For the text-containing cell, return its midpoint in (X, Y) coordinate format. 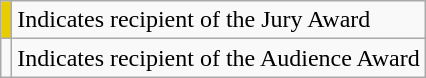
Indicates recipient of the Audience Award (218, 58)
Indicates recipient of the Jury Award (218, 20)
